Capture the cell that displays the provided text and extract its (x, y) central coordinate. 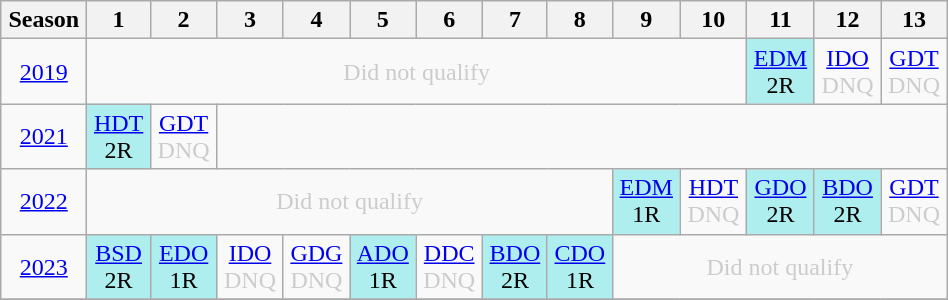
5 (383, 20)
2 (183, 20)
12 (847, 20)
2019 (44, 72)
13 (914, 20)
10 (713, 20)
2023 (44, 266)
EDO1R (183, 266)
DDCDNQ (449, 266)
GDGDNQ (316, 266)
HDT2R (119, 136)
1 (119, 20)
Season (44, 20)
ADO1R (383, 266)
CDO1R (580, 266)
BSD2R (119, 266)
GDO2R (781, 202)
11 (781, 20)
HDTDNQ (713, 202)
EDM2R (781, 72)
4 (316, 20)
EDM1R (646, 202)
2021 (44, 136)
3 (250, 20)
7 (514, 20)
9 (646, 20)
2022 (44, 202)
8 (580, 20)
6 (449, 20)
